Return the [x, y] coordinate for the center point of the cell that contains the specified text.  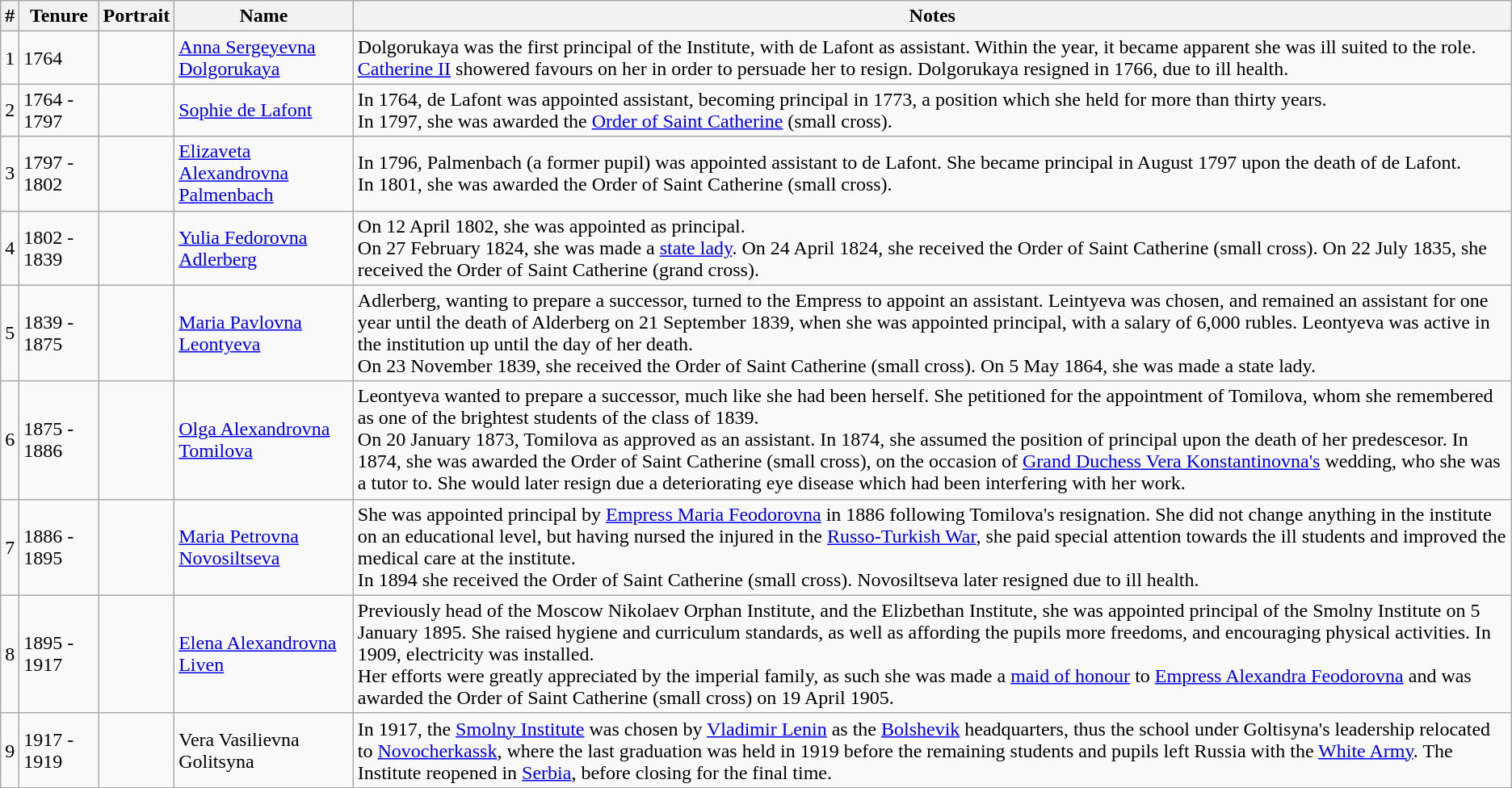
5 [10, 333]
Tenure [59, 16]
4 [10, 248]
Yulia Fedorovna Adlerberg [264, 248]
1886 - 1895 [59, 547]
1917 - 1919 [59, 750]
1875 - 1886 [59, 440]
9 [10, 750]
Maria Petrovna Novosiltseva [264, 547]
Olga Alexandrovna Tomilova [264, 440]
1764 - 1797 [59, 110]
Notes [932, 16]
Elena Alexandrovna Liven [264, 654]
1802 - 1839 [59, 248]
Sophie de Lafont [264, 110]
# [10, 16]
7 [10, 547]
Name [264, 16]
1839 - 1875 [59, 333]
Elizaveta Alexandrovna Palmenbach [264, 174]
8 [10, 654]
1 [10, 58]
3 [10, 174]
Vera Vasilievna Golitsyna [264, 750]
Maria Pavlovna Leontyeva [264, 333]
1797 - 1802 [59, 174]
Portrait [136, 16]
2 [10, 110]
Anna Sergeyevna Dolgorukaya [264, 58]
6 [10, 440]
1764 [59, 58]
1895 - 1917 [59, 654]
